Return the [X, Y] coordinate for the center point of the cell that contains the specified text.  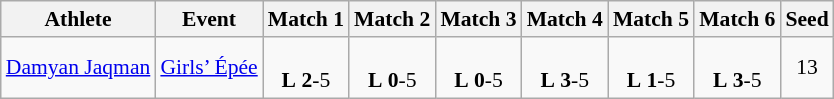
Girls’ Épée [208, 68]
Match 6 [737, 19]
Athlete [78, 19]
L 2-5 [306, 68]
Match 2 [392, 19]
Seed [806, 19]
Match 1 [306, 19]
Event [208, 19]
Match 4 [565, 19]
Match 5 [651, 19]
Match 3 [478, 19]
13 [806, 68]
Damyan Jaqman [78, 68]
L 1-5 [651, 68]
